Search for the cell housing the specified text and yield its (x, y) center coordinate. 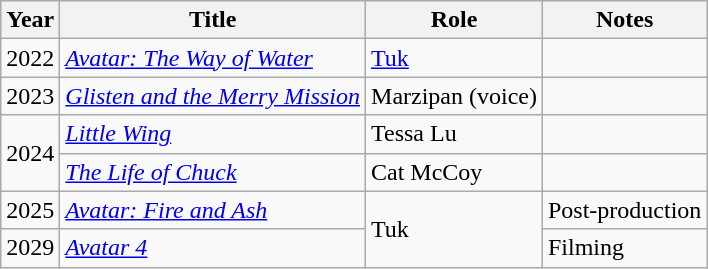
Post-production (624, 210)
2029 (30, 248)
Cat McCoy (454, 172)
Title (213, 20)
Avatar 4 (213, 248)
Tessa Lu (454, 134)
2023 (30, 96)
2024 (30, 153)
The Life of Chuck (213, 172)
Year (30, 20)
Filming (624, 248)
2025 (30, 210)
Glisten and the Merry Mission (213, 96)
Little Wing (213, 134)
Avatar: Fire and Ash (213, 210)
2022 (30, 58)
Marzipan (voice) (454, 96)
Notes (624, 20)
Role (454, 20)
Avatar: The Way of Water (213, 58)
